Locate the cell with the specified text and output its (X, Y) center coordinate. 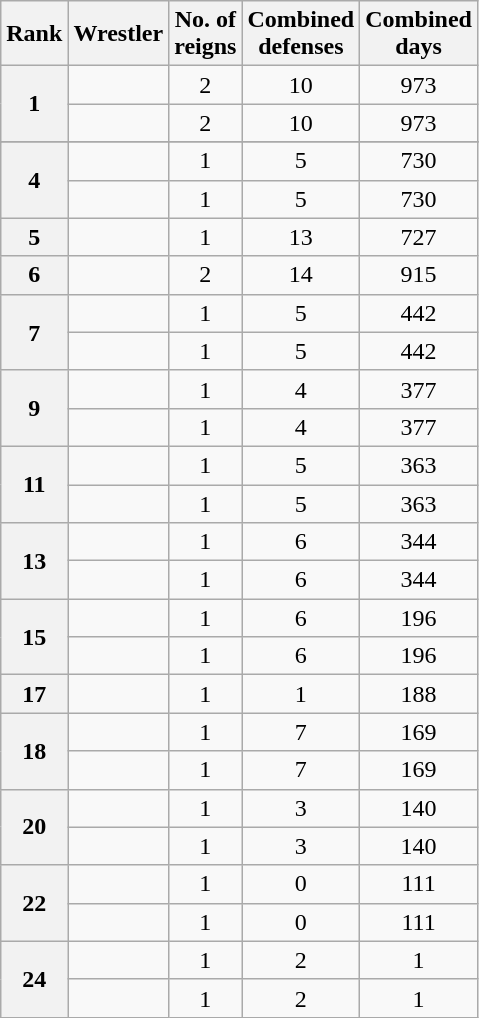
18 (34, 751)
Rank (34, 34)
188 (419, 694)
20 (34, 827)
14 (301, 275)
9 (34, 408)
Combineddefenses (301, 34)
915 (419, 275)
11 (34, 484)
17 (34, 694)
22 (34, 903)
Combineddays (419, 34)
24 (34, 979)
727 (419, 237)
15 (34, 637)
Wrestler (118, 34)
No. ofreigns (206, 34)
